Scan for the cell matching the given text and deliver its (X, Y) coordinate at center. 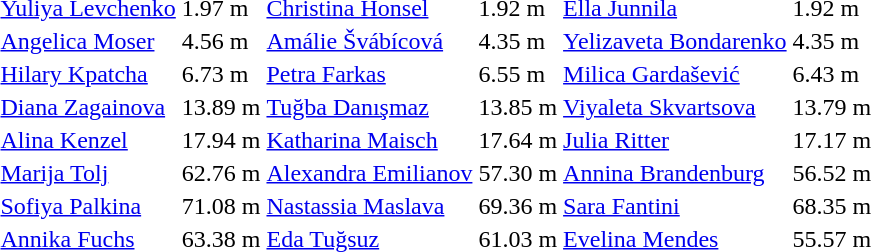
Julia Ritter (675, 140)
Milica Gardašević (675, 74)
Yelizaveta Bondarenko (675, 41)
69.36 m (518, 206)
13.89 m (221, 107)
71.08 m (221, 206)
Alexandra Emilianov (370, 173)
13.85 m (518, 107)
6.73 m (221, 74)
Katharina Maisch (370, 140)
Amálie Švábícová (370, 41)
Tuğba Danışmaz (370, 107)
17.94 m (221, 140)
57.30 m (518, 173)
62.76 m (221, 173)
Annina Brandenburg (675, 173)
17.64 m (518, 140)
Petra Farkas (370, 74)
4.35 m (518, 41)
Sara Fantini (675, 206)
6.55 m (518, 74)
4.56 m (221, 41)
Nastassia Maslava (370, 206)
Viyaleta Skvartsova (675, 107)
